Pinpoint the cell where the given text exists, returning its [x, y] midpoint coordinate. 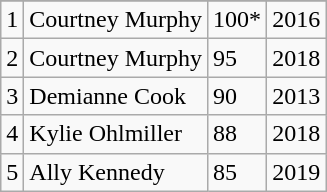
Demianne Cook [116, 96]
3 [12, 96]
88 [238, 134]
Kylie Ohlmiller [116, 134]
95 [238, 58]
5 [12, 172]
2013 [296, 96]
2016 [296, 20]
85 [238, 172]
4 [12, 134]
Ally Kennedy [116, 172]
1 [12, 20]
100* [238, 20]
2 [12, 58]
2019 [296, 172]
90 [238, 96]
